Locate the cell with the specified text and output its (x, y) center coordinate. 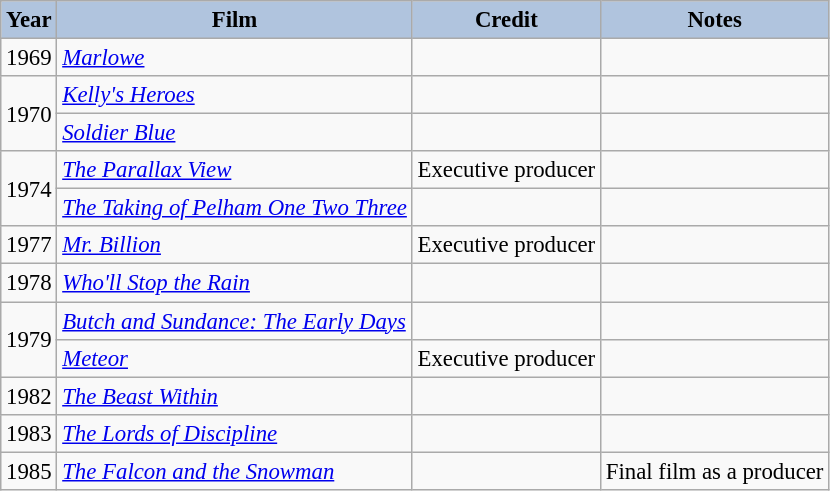
Mr. Billion (234, 245)
Film (234, 20)
Year (29, 20)
Marlowe (234, 58)
The Lords of Discipline (234, 433)
1974 (29, 188)
Notes (715, 20)
Who'll Stop the Rain (234, 283)
The Parallax View (234, 170)
1983 (29, 433)
1970 (29, 114)
1977 (29, 245)
Soldier Blue (234, 133)
Kelly's Heroes (234, 95)
Credit (506, 20)
1979 (29, 340)
Meteor (234, 358)
Butch and Sundance: The Early Days (234, 321)
The Falcon and the Snowman (234, 471)
The Beast Within (234, 396)
1985 (29, 471)
1982 (29, 396)
1978 (29, 283)
1969 (29, 58)
The Taking of Pelham One Two Three (234, 208)
Final film as a producer (715, 471)
